From the cell containing the given text, extract its center point as (x, y) coordinate. 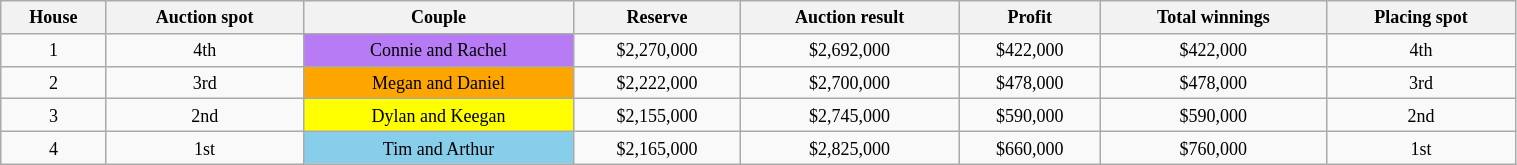
Connie and Rachel (438, 50)
Placing spot (1421, 18)
1 (54, 50)
$2,155,000 (657, 116)
$2,222,000 (657, 82)
Total winnings (1213, 18)
Dylan and Keegan (438, 116)
Auction spot (204, 18)
4 (54, 148)
House (54, 18)
Profit (1030, 18)
$2,692,000 (850, 50)
Tim and Arthur (438, 148)
Couple (438, 18)
$2,745,000 (850, 116)
3 (54, 116)
$2,825,000 (850, 148)
$2,165,000 (657, 148)
$2,270,000 (657, 50)
Megan and Daniel (438, 82)
$660,000 (1030, 148)
$760,000 (1213, 148)
2 (54, 82)
Reserve (657, 18)
Auction result (850, 18)
$2,700,000 (850, 82)
